Provide the (X, Y) coordinate of the cell's center where the given text is located.  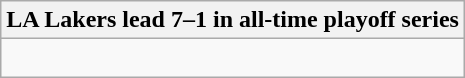
LA Lakers lead 7–1 in all-time playoff series (233, 20)
